Extract the (x, y) coordinate from the center of the cell holding the provided text.  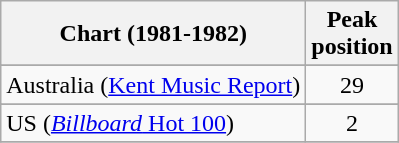
Peakposition (352, 34)
2 (352, 123)
Australia (Kent Music Report) (154, 85)
29 (352, 85)
US (Billboard Hot 100) (154, 123)
Chart (1981-1982) (154, 34)
